Detect which cell encompasses the target text, then output its [X, Y] center coordinate. 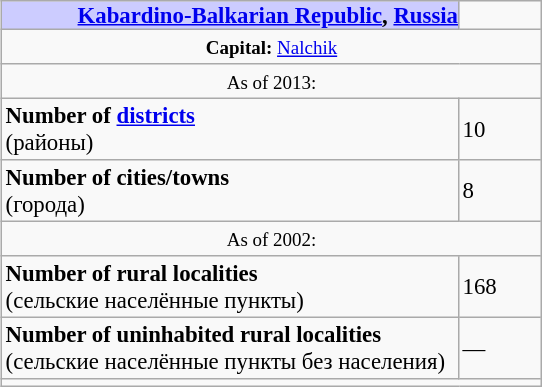
Number of cities/towns(города) [230, 191]
10 [500, 129]
— [500, 348]
As of 2013: [272, 81]
Number of uninhabited rural localities(сельские населённые пункты без населения) [230, 348]
As of 2002: [272, 238]
Kabardino-Balkarian Republic, Russia [230, 15]
Capital: Nalchik [272, 46]
Number of districts(районы) [230, 129]
168 [500, 287]
8 [500, 191]
Number of rural localities(сельские населённые пункты) [230, 287]
